Determine the [X, Y] coordinate at the center of the cell enclosing the given text.  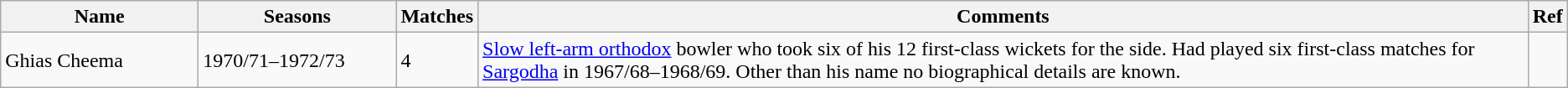
Comments [1003, 17]
1970/71–1972/73 [297, 60]
Ref [1548, 17]
Matches [437, 17]
Name [100, 17]
Seasons [297, 17]
4 [437, 60]
Ghias Cheema [100, 60]
